Extract the (X, Y) coordinate from the center of the cell holding the provided text.  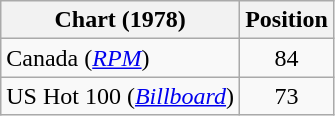
Position (287, 20)
84 (287, 58)
US Hot 100 (Billboard) (120, 96)
73 (287, 96)
Chart (1978) (120, 20)
Canada (RPM) (120, 58)
